Capture the cell that displays the provided text and extract its [x, y] central coordinate. 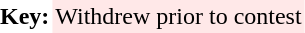
Withdrew prior to contest [178, 16]
